Find where the given text appears and provide that cell's center as [X, Y] coordinate. 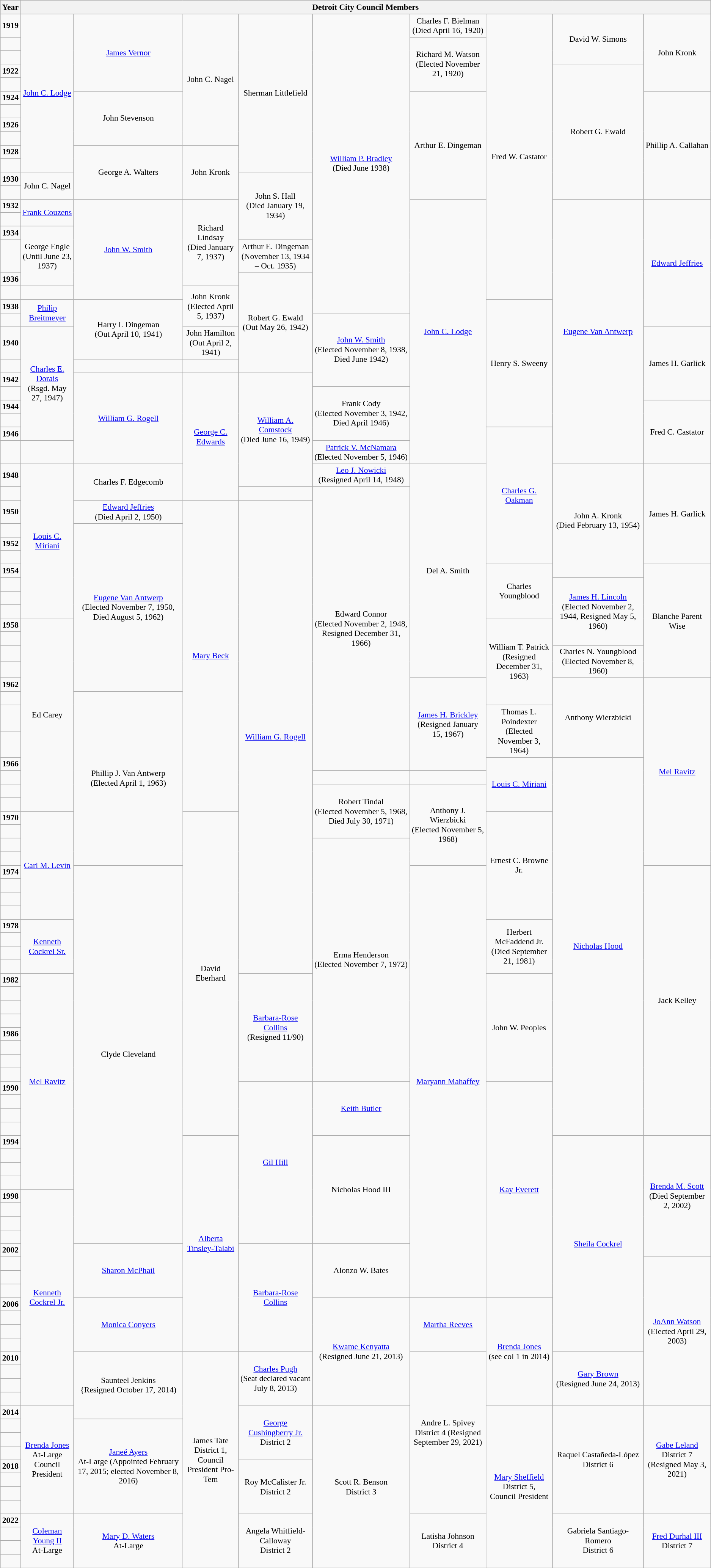
Robert G. Ewald [598, 132]
Detroit City Council Members [366, 7]
Patrick V. McNamara (Elected November 5, 1946) [361, 452]
Robert Tindal (Elected November 5, 1968, Died July 30, 1971) [361, 811]
Gabriela Santiago-RomeroDistrict 6 [598, 1541]
1998 [11, 1196]
1938 [11, 306]
Charles F. Edgecomb [128, 482]
Leo J. Nowicki (Resigned April 14, 1948) [361, 476]
Ed Carey [47, 714]
Brenda Jones(see col 1 in 2014) [519, 1351]
Harry I. Dingeman (Out April 10, 1941) [128, 330]
Frank Cody (Elected November 3, 1942, Died April 1946) [361, 413]
Kay Everett [519, 1190]
Eugene Van Antwerp (Elected November 7, 1950, Died August 5, 1962) [128, 607]
Nicholas Hood [598, 946]
2002 [11, 1250]
Kenneth Cockrel Sr. [47, 946]
1934 [11, 233]
Herbert McFaddend Jr. (Died September 21, 1981) [519, 946]
Arthur E. Dingeman [448, 145]
1978 [11, 926]
1940 [11, 343]
1948 [11, 476]
John W. Peoples [519, 1028]
1950 [11, 512]
Keith Butler [361, 1108]
Roy McCalister Jr.District 2 [275, 1486]
Barbara-Rose Collins [275, 1298]
Latisha JohnsonDistrict 4 [448, 1541]
1990 [11, 1088]
2022 [11, 1521]
William P. Bradley (Died June 1938) [361, 164]
2010 [11, 1358]
Coleman Young IIAt-Large [47, 1541]
1970 [11, 818]
Charles F. Bielman (Died April 16, 1920) [448, 26]
Janeé AyersAt-Large (Appointed February 17, 2015; elected November 8, 2016) [128, 1467]
Phillip J. Van Antwerp (Elected April 1, 1963) [128, 779]
1932 [11, 206]
George C. Edwards [211, 437]
1958 [11, 625]
George Cushingberry Jr.District 2 [275, 1433]
1994 [11, 1142]
James H. Lincoln (Elected November 2, 1944, Resigned May 5, 1960) [598, 611]
Maryann Mahaffey [448, 1081]
Anthony Wierzbicki [598, 717]
Saunteel Jenkins{Resigned October 17, 2014) [128, 1385]
JoAnn Watson (Elected April 29, 2003) [677, 1331]
James TateDistrict 1,Council President Pro-Tem [211, 1460]
Edward Jeffries [677, 263]
1954 [11, 571]
Charles E. Dorais (Rsgd. May 27, 1947) [47, 383]
Del A. Smith [448, 571]
Eugene Van Antwerp [598, 331]
Alberta Tinsley-Talabi [211, 1243]
Mary Beck [211, 656]
Kwame Kenyatta (Resigned June 21, 2013) [361, 1351]
Year [11, 7]
James Vernor [128, 53]
Frank Couzens [47, 212]
John A. Kronk (Died February 13, 1954) [598, 521]
1928 [11, 152]
Arthur E. Dingeman (November 13, 1934 – Oct. 1935) [275, 256]
John Kronk (Elected April 5, 1937) [211, 306]
Edward Jeffries (Died April 2, 1950) [128, 512]
John S. Hall (Died January 19, 1934) [275, 206]
1952 [11, 544]
1944 [11, 407]
John W. Smith (Elected November 8, 1938, Died June 1942) [361, 350]
John W. Smith [128, 250]
1919 [11, 26]
Barbara-Rose Collins (Resigned 11/90) [275, 1028]
Fred Durhal IIIDistrict 7 [677, 1541]
Sherman Littlefield [275, 93]
Carl M. Levin [47, 865]
Scott R. BensonDistrict 3 [361, 1487]
John Hamilton (Out April 2, 1941) [211, 343]
1962 [11, 685]
Fred W. Castator [519, 157]
Robert G. Ewald (Out May 26, 1942) [275, 323]
Mary D. WatersAt-Large [128, 1541]
Gary Brown (Resigned June 24, 2013) [598, 1378]
Clyde Cleveland [128, 1055]
Alonzo W. Bates [361, 1270]
Charles N. Youngblood (Elected November 8, 1960) [598, 661]
Gabe LelandDistrict 7 (Resigned May 3, 2021) [677, 1460]
Brenda JonesAt-LargeCouncil President [47, 1460]
Charles Youngblood [519, 591]
John Stevenson [128, 118]
Edward Connor (Elected November 2, 1948, Resigned December 31, 1966) [361, 629]
Fred C. Castator [677, 432]
George Engle (Until June 23, 1937) [47, 256]
2006 [11, 1304]
Ernest C. Browne Jr. [519, 865]
2014 [11, 1413]
1922 [11, 71]
1942 [11, 380]
Henry S. Sweeny [519, 363]
Erma Henderson (Elected November 7, 1972) [361, 960]
1974 [11, 872]
Kenneth Cockrel Jr. [47, 1298]
1926 [11, 125]
David W. Simons [598, 39]
Gil Hill [275, 1163]
1966 [11, 764]
James H. Brickley (Resigned January 15, 1967) [448, 724]
Thomas L. Poindexter (Elected November 3, 1964) [519, 731]
1930 [11, 179]
1946 [11, 434]
Brenda M. Scott (Died September 2, 2002) [677, 1196]
Charles Pugh(Seat declared vacant July 8, 2013) [275, 1378]
William T. Patrick (Resigned December 31, 1963) [519, 661]
Philip Breitmeyer [47, 313]
Andre L. SpiveyDistrict 4 (Resigned September 29, 2021) [448, 1433]
Angela Whitfield-CallowayDistrict 2 [275, 1541]
1936 [11, 279]
Anthony J. Wierzbicki (Elected November 5, 1968) [448, 825]
Sheila Cockrel [598, 1243]
Charles G. Oakman [519, 496]
Richard M. Watson (Elected November 21, 1920) [448, 64]
Raquel Castañeda-LópezDistrict 6 [598, 1460]
Martha Reeves [448, 1325]
Monica Conyers [128, 1325]
David Eberhard [211, 973]
Phillip A. Callahan [677, 145]
1982 [11, 980]
Blanche Parent Wise [677, 621]
Richard Lindsay (Died January 7, 1937) [211, 243]
Nicholas Hood III [361, 1189]
George A. Walters [128, 172]
Mary SheffieldDistrict 5,Council President [519, 1487]
William A. Comstock (Died June 16, 1949) [275, 430]
Sharon McPhail [128, 1270]
2018 [11, 1466]
1924 [11, 98]
1986 [11, 1034]
Jack Kelley [677, 1000]
